Extract the [X, Y] coordinate from the center of the cell holding the provided text.  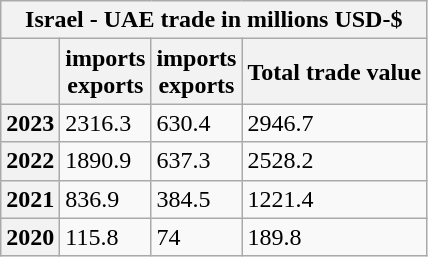
2022 [30, 161]
2023 [30, 123]
Total trade value [334, 72]
2946.7 [334, 123]
2020 [30, 237]
2316.3 [106, 123]
836.9 [106, 199]
1890.9 [106, 161]
Israel - UAE trade in millions USD-$ [214, 20]
630.4 [196, 123]
637.3 [196, 161]
74 [196, 237]
189.8 [334, 237]
115.8 [106, 237]
2528.2 [334, 161]
1221.4 [334, 199]
384.5 [196, 199]
2021 [30, 199]
